Provide the (x, y) coordinate of the cell's center where the given text is located.  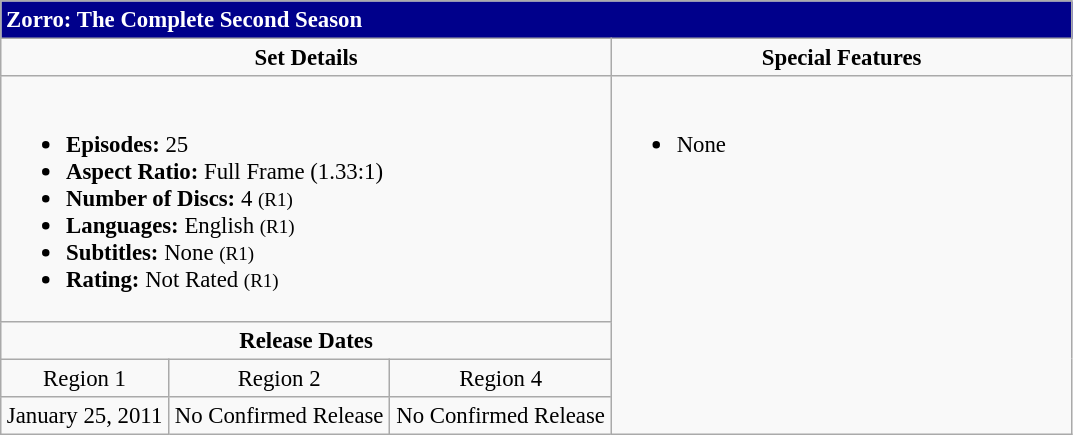
Release Dates (306, 340)
Special Features (842, 58)
Region 4 (501, 378)
Set Details (306, 58)
Region 2 (278, 378)
None (842, 255)
Region 1 (85, 378)
Zorro: The Complete Second Season (536, 20)
Episodes: 25Aspect Ratio: Full Frame (1.33:1)Number of Discs: 4 (R1)Languages: English (R1)Subtitles: None (R1)Rating: Not Rated (R1) (306, 198)
January 25, 2011 (85, 415)
